Return the (X, Y) coordinate for the center point of the cell that contains the specified text.  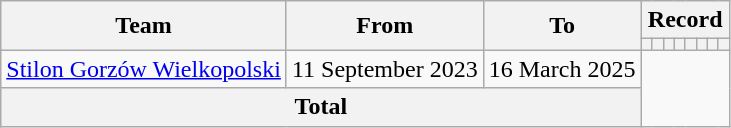
Record (685, 20)
16 March 2025 (562, 69)
Total (321, 107)
Team (144, 26)
Stilon Gorzów Wielkopolski (144, 69)
From (384, 26)
To (562, 26)
11 September 2023 (384, 69)
